Determine the [X, Y] coordinate at the center of the cell enclosing the given text.  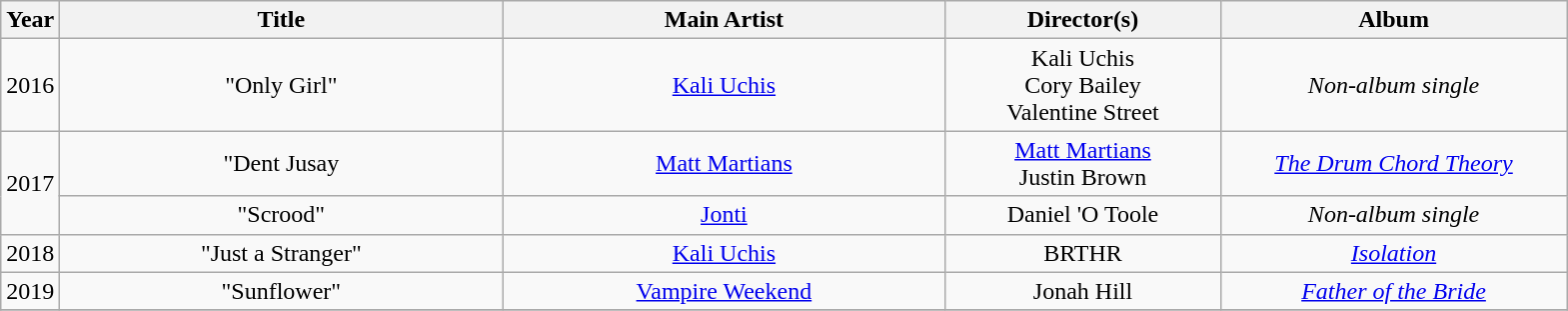
Daniel 'O Toole [1083, 215]
2018 [30, 253]
2016 [30, 85]
Vampire Weekend [724, 291]
"Just a Stranger" [282, 253]
"Scrood" [282, 215]
Matt Martians [724, 164]
Kali UchisCory BaileyValentine Street [1083, 85]
"Dent Jusay [282, 164]
2017 [30, 182]
The Drum Chord Theory [1393, 164]
Year [30, 20]
Isolation [1393, 253]
BRTHR [1083, 253]
Father of the Bride [1393, 291]
"Sunflower" [282, 291]
Matt MartiansJustin Brown [1083, 164]
"Only Girl" [282, 85]
Title [282, 20]
Main Artist [724, 20]
Album [1393, 20]
Jonah Hill [1083, 291]
2019 [30, 291]
Jonti [724, 215]
Director(s) [1083, 20]
